For the text-containing cell, return its midpoint in [x, y] coordinate format. 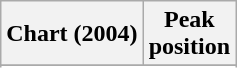
Peakposition [189, 34]
Chart (2004) [72, 34]
